Pinpoint the cell where the given text exists, returning its (x, y) midpoint coordinate. 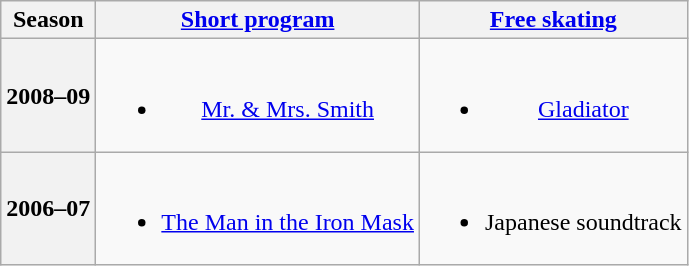
2008–09 (48, 96)
Season (48, 20)
Short program (258, 20)
Mr. & Mrs. Smith (258, 96)
The Man in the Iron Mask (258, 208)
Japanese soundtrack (553, 208)
Gladiator (553, 96)
Free skating (553, 20)
2006–07 (48, 208)
